Detect which cell encompasses the target text, then output its [X, Y] center coordinate. 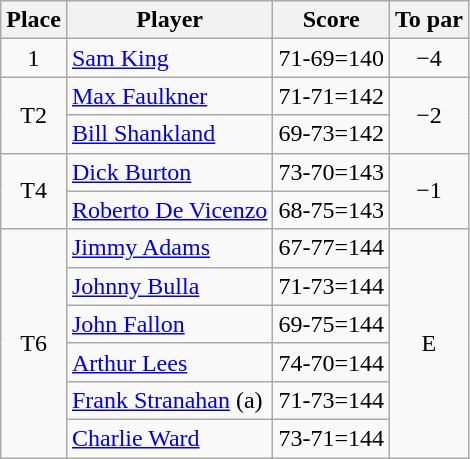
Dick Burton [169, 172]
71-71=142 [332, 96]
67-77=144 [332, 248]
Max Faulkner [169, 96]
69-73=142 [332, 134]
−4 [430, 58]
Score [332, 20]
73-70=143 [332, 172]
T4 [34, 191]
−1 [430, 191]
73-71=144 [332, 438]
68-75=143 [332, 210]
Bill Shankland [169, 134]
−2 [430, 115]
1 [34, 58]
Charlie Ward [169, 438]
74-70=144 [332, 362]
Johnny Bulla [169, 286]
T2 [34, 115]
Place [34, 20]
To par [430, 20]
Frank Stranahan (a) [169, 400]
T6 [34, 343]
Player [169, 20]
71-69=140 [332, 58]
Sam King [169, 58]
Arthur Lees [169, 362]
John Fallon [169, 324]
E [430, 343]
69-75=144 [332, 324]
Roberto De Vicenzo [169, 210]
Jimmy Adams [169, 248]
